Return (x, y) of the center of cell containing provided text 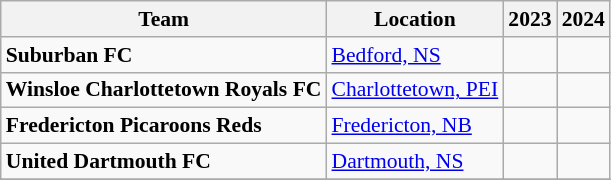
United Dartmouth FC (164, 162)
Charlottetown, PEI (414, 90)
Bedford, NS (414, 55)
2023 (530, 19)
Suburban FC (164, 55)
Dartmouth, NS (414, 162)
Location (414, 19)
Fredericton Picaroons Reds (164, 126)
Team (164, 19)
Fredericton, NB (414, 126)
Winsloe Charlottetown Royals FC (164, 90)
2024 (584, 19)
